Pinpoint the cell where the given text exists, returning its [x, y] midpoint coordinate. 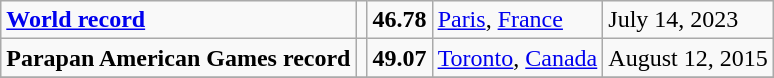
49.07 [400, 58]
Paris, France [518, 20]
July 14, 2023 [688, 20]
August 12, 2015 [688, 58]
Toronto, Canada [518, 58]
World record [178, 20]
46.78 [400, 20]
Parapan American Games record [178, 58]
